Return (X, Y) of the center of cell containing provided text 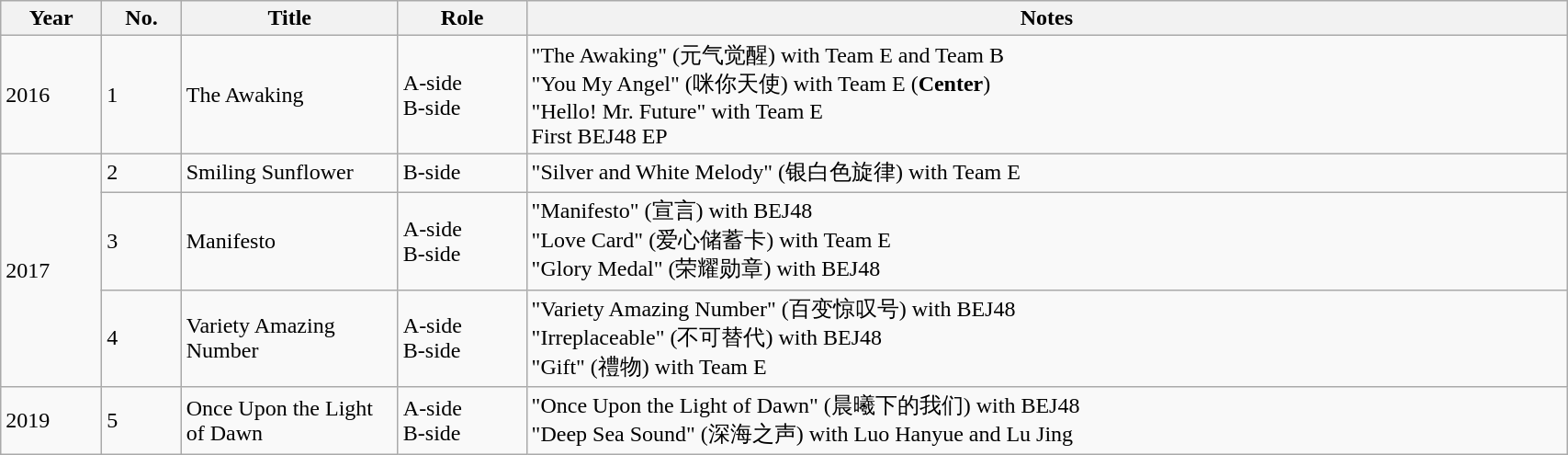
3 (141, 241)
2016 (51, 95)
Year (51, 18)
1 (141, 95)
Title (289, 18)
2017 (51, 270)
Smiling Sunflower (289, 173)
"The Awaking" (元气觉醒) with Team E and Team B"You My Angel" (咪你天使) with Team E (Center)"Hello! Mr. Future" with Team EFirst BEJ48 EP (1047, 95)
"Manifesto" (宣言) with BEJ48"Love Card" (爱心储蓄卡) with Team E"Glory Medal" (荣耀勋章) with BEJ48 (1047, 241)
Variety Amazing Number (289, 338)
No. (141, 18)
"Once Upon the Light of Dawn" (晨曦下的我们) with BEJ48"Deep Sea Sound" (深海之声) with Luo Hanyue and Lu Jing (1047, 421)
Once Upon the Light of Dawn (289, 421)
"Silver and White Melody" (银白色旋律) with Team E (1047, 173)
"Variety Amazing Number" (百变惊叹号) with BEJ48"Irreplaceable" (不可替代) with BEJ48"Gift" (禮物) with Team E (1047, 338)
Notes (1047, 18)
B-side (462, 173)
4 (141, 338)
Manifesto (289, 241)
Role (462, 18)
5 (141, 421)
The Awaking (289, 95)
2019 (51, 421)
2 (141, 173)
